Detect which cell encompasses the target text, then output its [X, Y] center coordinate. 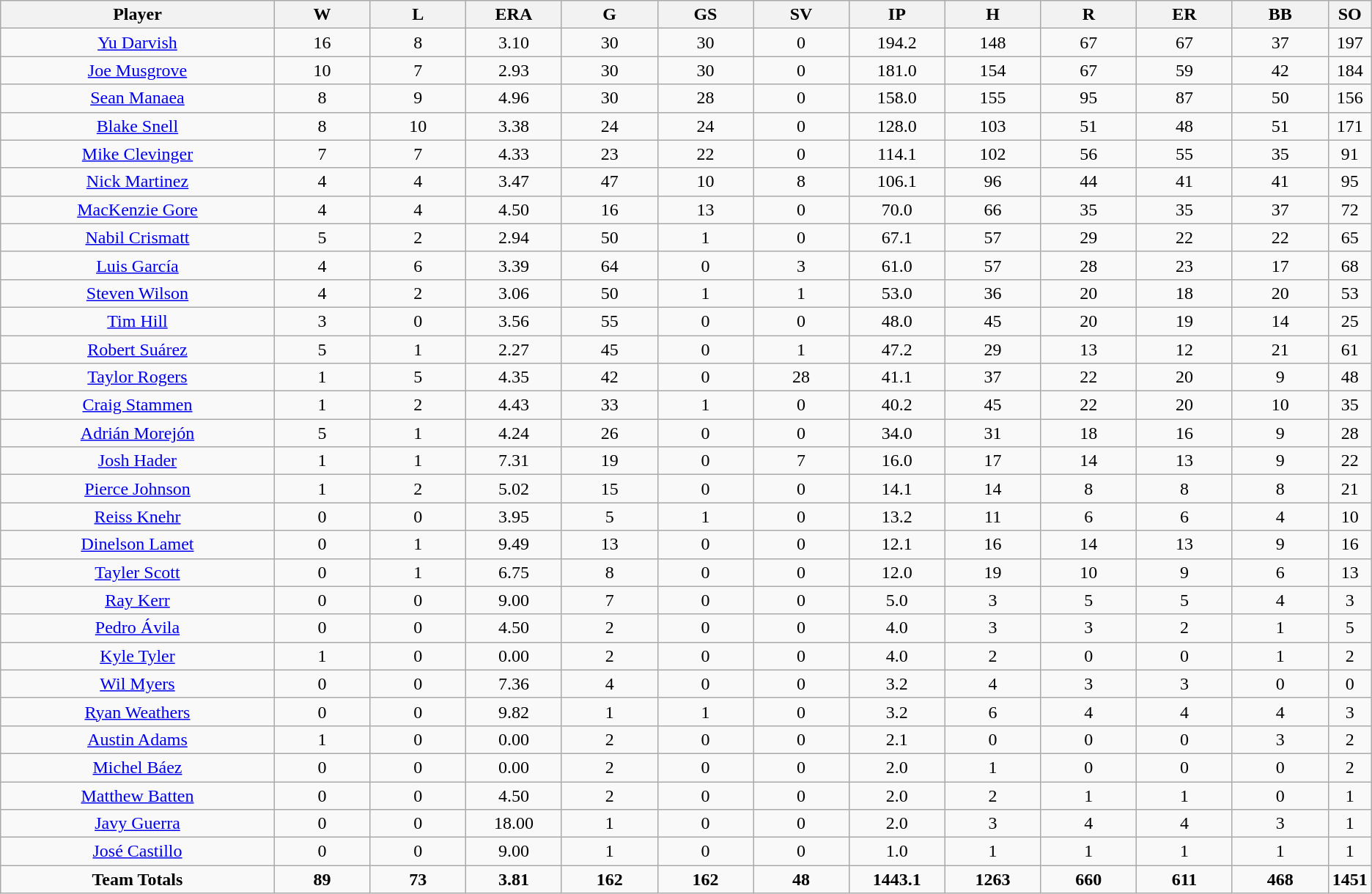
Tim Hill [138, 321]
65 [1350, 237]
171 [1350, 126]
Matthew Batten [138, 795]
660 [1089, 879]
156 [1350, 98]
12 [1184, 350]
Michel Báez [138, 767]
7.31 [514, 461]
H [992, 15]
Luis García [138, 265]
89 [322, 879]
48.0 [897, 321]
67.1 [897, 237]
Steven Wilson [138, 293]
4.43 [514, 405]
91 [1350, 154]
GS [705, 15]
13.2 [897, 517]
3.10 [514, 43]
106.1 [897, 182]
Pierce Johnson [138, 489]
148 [992, 43]
11 [992, 517]
ER [1184, 15]
1263 [992, 879]
155 [992, 98]
Taylor Rogers [138, 377]
Joe Musgrove [138, 70]
7.36 [514, 684]
Player [138, 15]
41.1 [897, 377]
26 [610, 433]
181.0 [897, 70]
6.75 [514, 572]
Mike Clevinger [138, 154]
611 [1184, 879]
3.95 [514, 517]
Ray Kerr [138, 600]
Javy Guerra [138, 824]
MacKenzie Gore [138, 210]
70.0 [897, 210]
Pedro Ávila [138, 628]
73 [418, 879]
128.0 [897, 126]
1443.1 [897, 879]
468 [1280, 879]
3.81 [514, 879]
3.38 [514, 126]
5.0 [897, 600]
9.49 [514, 544]
18.00 [514, 824]
33 [610, 405]
103 [992, 126]
W [322, 15]
R [1089, 15]
158.0 [897, 98]
47 [610, 182]
L [418, 15]
SO [1350, 15]
Tayler Scott [138, 572]
G [610, 15]
14.1 [897, 489]
ERA [514, 15]
25 [1350, 321]
Ryan Weathers [138, 712]
87 [1184, 98]
53.0 [897, 293]
64 [610, 265]
Kyle Tyler [138, 656]
Team Totals [138, 879]
3.06 [514, 293]
Dinelson Lamet [138, 544]
96 [992, 182]
72 [1350, 210]
31 [992, 433]
194.2 [897, 43]
61 [1350, 350]
44 [1089, 182]
5.02 [514, 489]
Josh Hader [138, 461]
4.24 [514, 433]
Austin Adams [138, 739]
Yu Darvish [138, 43]
IP [897, 15]
2.93 [514, 70]
3.56 [514, 321]
40.2 [897, 405]
114.1 [897, 154]
2.94 [514, 237]
Reiss Knehr [138, 517]
61.0 [897, 265]
Sean Manaea [138, 98]
15 [610, 489]
2.1 [897, 739]
34.0 [897, 433]
Robert Suárez [138, 350]
102 [992, 154]
Craig Stammen [138, 405]
1.0 [897, 851]
1451 [1350, 879]
68 [1350, 265]
47.2 [897, 350]
4.35 [514, 377]
36 [992, 293]
12.0 [897, 572]
16.0 [897, 461]
56 [1089, 154]
9.82 [514, 712]
66 [992, 210]
2.27 [514, 350]
53 [1350, 293]
Wil Myers [138, 684]
154 [992, 70]
184 [1350, 70]
59 [1184, 70]
Adrián Morejón [138, 433]
197 [1350, 43]
3.47 [514, 182]
3.39 [514, 265]
Nick Martinez [138, 182]
12.1 [897, 544]
4.96 [514, 98]
BB [1280, 15]
4.33 [514, 154]
José Castillo [138, 851]
Nabil Crismatt [138, 237]
Blake Snell [138, 126]
SV [802, 15]
